Search for the cell housing the specified text and yield its [X, Y] center coordinate. 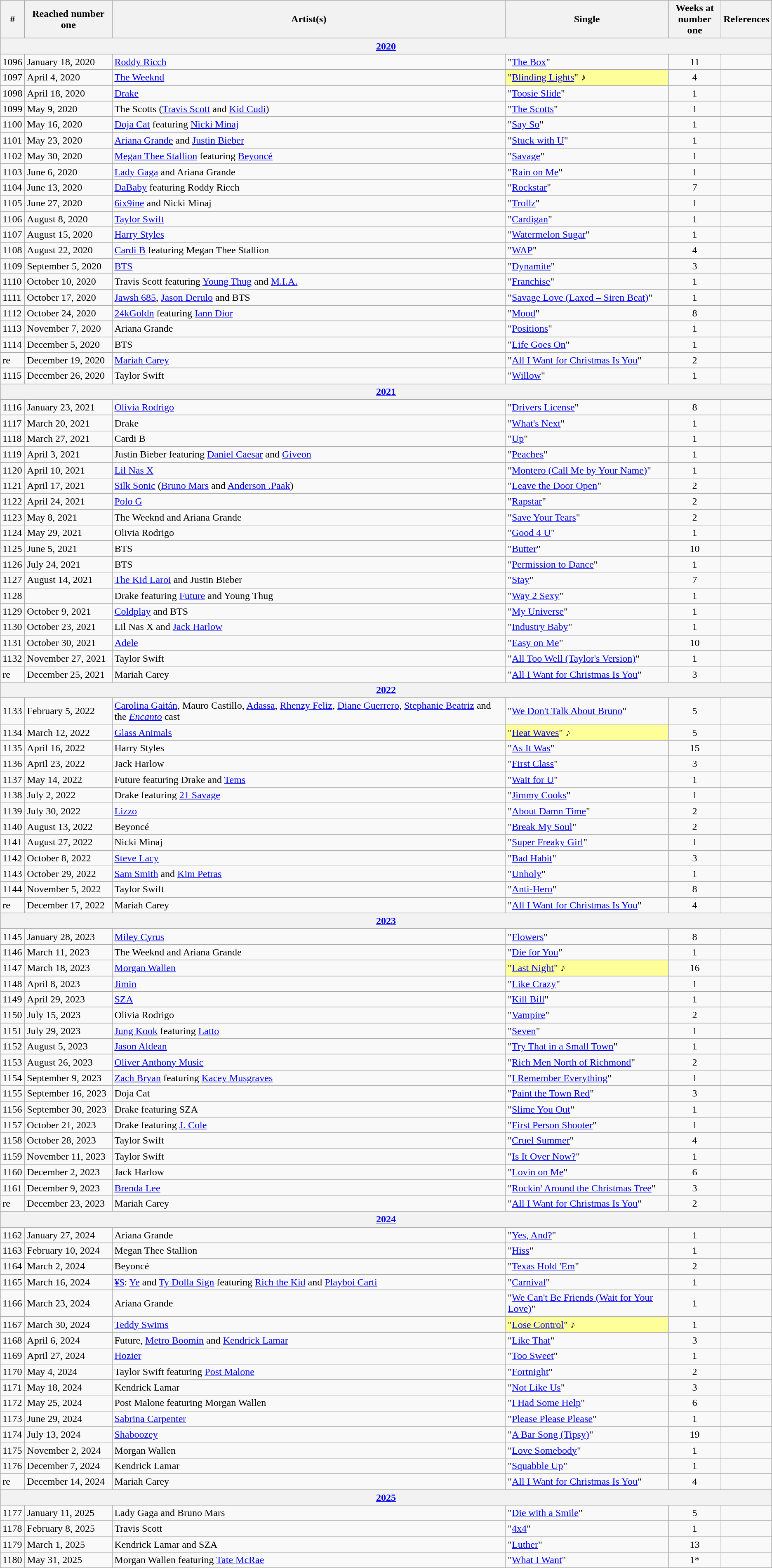
June 29, 2024 [68, 1419]
1170 [12, 1372]
October 24, 2020 [68, 313]
"Positions" [587, 329]
1131 [12, 643]
"Stuck with U" [587, 140]
"Savage Love (Laxed – Siren Beat)" [587, 297]
"Break My Soul" [587, 827]
1126 [12, 564]
April 6, 2024 [68, 1340]
"Texas Hold 'Em" [587, 1266]
"Butter" [587, 549]
1111 [12, 297]
1180 [12, 1560]
June 5, 2021 [68, 549]
1105 [12, 203]
"Trollz" [587, 203]
"As It Was" [587, 748]
"Flowers" [587, 936]
"Watermelon Sugar" [587, 235]
1156 [12, 1109]
6ix9ine and Nicki Minaj [309, 203]
"Anti-Hero" [587, 889]
2020 [386, 46]
"Drivers License" [587, 407]
"The Scotts" [587, 109]
1173 [12, 1419]
"Dynamite" [587, 266]
August 8, 2020 [68, 219]
1143 [12, 874]
Single [587, 19]
"Kill Bill" [587, 1000]
1101 [12, 140]
October 23, 2021 [68, 627]
Teddy Swims [309, 1325]
11 [695, 62]
"Bad Habit" [587, 858]
Travis Scott [309, 1529]
April 16, 2022 [68, 748]
Jimin [309, 984]
Adele [309, 643]
1167 [12, 1325]
May 16, 2020 [68, 125]
DaBaby featuring Roddy Ricch [309, 187]
1119 [12, 454]
Ariana Grande and Justin Bieber [309, 140]
Reached number one [68, 19]
July 15, 2023 [68, 1015]
October 10, 2020 [68, 282]
"Rockstar" [587, 187]
Post Malone featuring Morgan Wallen [309, 1403]
"What's Next" [587, 423]
1132 [12, 658]
Drake featuring 21 Savage [309, 795]
October 8, 2022 [68, 858]
Artist(s) [309, 19]
"Cardigan" [587, 219]
June 27, 2020 [68, 203]
1100 [12, 125]
"Franchise" [587, 282]
"Lovin on Me" [587, 1172]
January 18, 2020 [68, 62]
1104 [12, 187]
"Leave the Door Open" [587, 486]
May 18, 2024 [68, 1387]
"We Don't Talk About Bruno" [587, 711]
Kendrick Lamar and SZA [309, 1544]
Weeks atnumber one [695, 19]
October 9, 2021 [68, 611]
"Cruel Summer" [587, 1141]
"Too Sweet" [587, 1356]
1157 [12, 1125]
Lady Gaga and Ariana Grande [309, 172]
Jung Kook featuring Latto [309, 1031]
December 17, 2022 [68, 905]
1096 [12, 62]
March 18, 2023 [68, 968]
1166 [12, 1304]
"Jimmy Cooks" [587, 795]
"Rockin' Around the Christmas Tree" [587, 1188]
Lady Gaga and Bruno Mars [309, 1513]
"About Damn Time" [587, 811]
April 4, 2020 [68, 78]
December 14, 2024 [68, 1481]
1150 [12, 1015]
"I Had Some Help" [587, 1403]
1177 [12, 1513]
15 [695, 748]
1097 [12, 78]
November 27, 2021 [68, 658]
Cardi B [309, 439]
References [746, 19]
Drake featuring Future and Young Thug [309, 596]
Roddy Ricch [309, 62]
"Heat Waves" ♪ [587, 732]
January 28, 2023 [68, 936]
1160 [12, 1172]
May 9, 2020 [68, 109]
Doja Cat [309, 1094]
March 30, 2024 [68, 1325]
1128 [12, 596]
February 8, 2025 [68, 1529]
"Up" [587, 439]
"Squabble Up" [587, 1466]
1152 [12, 1047]
Lil Nas X and Jack Harlow [309, 627]
January 11, 2025 [68, 1513]
1136 [12, 764]
August 14, 2021 [68, 580]
"Montero (Call Me by Your Name)" [587, 470]
1137 [12, 780]
May 25, 2024 [68, 1403]
June 13, 2020 [68, 187]
November 2, 2024 [68, 1450]
1147 [12, 968]
Jason Aldean [309, 1047]
"I Remember Everything" [587, 1078]
"Easy on Me" [587, 643]
"4x4" [587, 1529]
Morgan Wallen featuring Tate McRae [309, 1560]
May 23, 2020 [68, 140]
December 7, 2024 [68, 1466]
1179 [12, 1544]
May 4, 2024 [68, 1372]
"Rich Men North of Richmond" [587, 1062]
"Seven" [587, 1031]
2022 [386, 690]
1121 [12, 486]
February 10, 2024 [68, 1251]
1163 [12, 1251]
"Mood" [587, 313]
"A Bar Song (Tipsy)" [587, 1434]
1108 [12, 250]
1123 [12, 517]
1115 [12, 376]
1174 [12, 1434]
Coldplay and BTS [309, 611]
2021 [386, 391]
Megan Thee Stallion featuring Beyoncé [309, 156]
"Fortnight" [587, 1372]
December 9, 2023 [68, 1188]
"Say So" [587, 125]
1154 [12, 1078]
October 30, 2021 [68, 643]
Cardi B featuring Megan Thee Stallion [309, 250]
"Unholy" [587, 874]
"Like That" [587, 1340]
1165 [12, 1282]
September 9, 2023 [68, 1078]
Doja Cat featuring Nicki Minaj [309, 125]
SZA [309, 1000]
August 15, 2020 [68, 235]
"Last Night" ♪ [587, 968]
1122 [12, 502]
1138 [12, 795]
"Life Goes On" [587, 344]
1120 [12, 470]
"Luther" [587, 1544]
Silk Sonic (Bruno Mars and Anderson .Paak) [309, 486]
April 18, 2020 [68, 93]
"Super Freaky Girl" [587, 842]
"Blinding Lights" ♪ [587, 78]
1113 [12, 329]
1149 [12, 1000]
April 27, 2024 [68, 1356]
1169 [12, 1356]
Megan Thee Stallion [309, 1251]
October 17, 2020 [68, 297]
1107 [12, 235]
# [12, 19]
1164 [12, 1266]
"Lose Control" ♪ [587, 1325]
"Wait for U" [587, 780]
November 5, 2022 [68, 889]
July 30, 2022 [68, 811]
1* [695, 1560]
1159 [12, 1156]
13 [695, 1544]
1176 [12, 1466]
"Peaches" [587, 454]
1129 [12, 611]
"Please Please Please" [587, 1419]
"Slime You Out" [587, 1109]
"All Too Well (Taylor's Version)" [587, 658]
"Like Crazy" [587, 984]
December 2, 2023 [68, 1172]
"Save Your Tears" [587, 517]
1142 [12, 858]
"WAP" [587, 250]
"Toosie Slide" [587, 93]
1099 [12, 109]
May 8, 2021 [68, 517]
"Paint the Town Red" [587, 1094]
1145 [12, 936]
"Try That in a Small Town" [587, 1047]
December 19, 2020 [68, 360]
September 5, 2020 [68, 266]
Taylor Swift featuring Post Malone [309, 1372]
"First Class" [587, 764]
February 5, 2022 [68, 711]
"Industry Baby" [587, 627]
November 11, 2023 [68, 1156]
Travis Scott featuring Young Thug and M.I.A. [309, 282]
The Weeknd [309, 78]
August 26, 2023 [68, 1062]
August 22, 2020 [68, 250]
1114 [12, 344]
May 30, 2020 [68, 156]
"Good 4 U" [587, 533]
Carolina Gaitán, Mauro Castillo, Adassa, Rhenzy Feliz, Diane Guerrero, Stephanie Beatriz and the Encanto cast [309, 711]
1162 [12, 1235]
"Way 2 Sexy" [587, 596]
December 26, 2020 [68, 376]
March 23, 2024 [68, 1304]
1158 [12, 1141]
Future featuring Drake and Tems [309, 780]
Miley Cyrus [309, 936]
January 27, 2024 [68, 1235]
1140 [12, 827]
Lizzo [309, 811]
"Rapstar" [587, 502]
"The Box" [587, 62]
1109 [12, 266]
December 23, 2023 [68, 1203]
Nicki Minaj [309, 842]
Future, Metro Boomin and Kendrick Lamar [309, 1340]
1106 [12, 219]
2024 [386, 1219]
1178 [12, 1529]
"First Person Shooter" [587, 1125]
1124 [12, 533]
December 5, 2020 [68, 344]
December 25, 2021 [68, 674]
"Savage" [587, 156]
"Carnival" [587, 1282]
"My Universe" [587, 611]
September 16, 2023 [68, 1094]
May 14, 2022 [68, 780]
The Kid Laroi and Justin Bieber [309, 580]
1135 [12, 748]
Hozier [309, 1356]
"Stay" [587, 580]
August 5, 2023 [68, 1047]
1139 [12, 811]
1175 [12, 1450]
March 1, 2025 [68, 1544]
October 28, 2023 [68, 1141]
The Scotts (Travis Scott and Kid Cudi) [309, 109]
March 2, 2024 [68, 1266]
Zach Bryan featuring Kacey Musgraves [309, 1078]
1134 [12, 732]
August 13, 2022 [68, 827]
1098 [12, 93]
September 30, 2023 [68, 1109]
1130 [12, 627]
1127 [12, 580]
Drake featuring J. Cole [309, 1125]
"What I Want" [587, 1560]
Drake featuring SZA [309, 1109]
April 10, 2021 [68, 470]
August 27, 2022 [68, 842]
April 23, 2022 [68, 764]
Sabrina Carpenter [309, 1419]
"Vampire" [587, 1015]
1161 [12, 1188]
Lil Nas X [309, 470]
July 2, 2022 [68, 795]
2025 [386, 1497]
"Not Like Us" [587, 1387]
October 29, 2022 [68, 874]
July 24, 2021 [68, 564]
1151 [12, 1031]
16 [695, 968]
Oliver Anthony Music [309, 1062]
November 7, 2020 [68, 329]
March 20, 2021 [68, 423]
"Hiss" [587, 1251]
1118 [12, 439]
April 3, 2021 [68, 454]
Steve Lacy [309, 858]
1116 [12, 407]
1102 [12, 156]
"Yes, And?" [587, 1235]
Jawsh 685, Jason Derulo and BTS [309, 297]
1103 [12, 172]
Brenda Lee [309, 1188]
April 24, 2021 [68, 502]
"Love Somebody" [587, 1450]
October 21, 2023 [68, 1125]
June 6, 2020 [68, 172]
January 23, 2021 [68, 407]
March 12, 2022 [68, 732]
May 29, 2021 [68, 533]
1141 [12, 842]
March 27, 2021 [68, 439]
Polo G [309, 502]
1133 [12, 711]
"Die with a Smile" [587, 1513]
"Is It Over Now?" [587, 1156]
2023 [386, 921]
1112 [12, 313]
July 13, 2024 [68, 1434]
¥$: Ye and Ty Dolla Sign featuring Rich the Kid and Playboi Carti [309, 1282]
1144 [12, 889]
Shaboozey [309, 1434]
April 8, 2023 [68, 984]
April 17, 2021 [68, 486]
1117 [12, 423]
1148 [12, 984]
1153 [12, 1062]
Sam Smith and Kim Petras [309, 874]
July 29, 2023 [68, 1031]
"Permission to Dance" [587, 564]
1168 [12, 1340]
1146 [12, 952]
19 [695, 1434]
Justin Bieber featuring Daniel Caesar and Giveon [309, 454]
1125 [12, 549]
April 29, 2023 [68, 1000]
24kGoldn featuring Iann Dior [309, 313]
May 31, 2025 [68, 1560]
1171 [12, 1387]
"We Can't Be Friends (Wait for Your Love)" [587, 1304]
1155 [12, 1094]
"Rain on Me" [587, 172]
March 11, 2023 [68, 952]
March 16, 2024 [68, 1282]
"Die for You" [587, 952]
1172 [12, 1403]
"Willow" [587, 376]
Glass Animals [309, 732]
1110 [12, 282]
